Output the (x, y) coordinate of the center of the cell containing the given text.  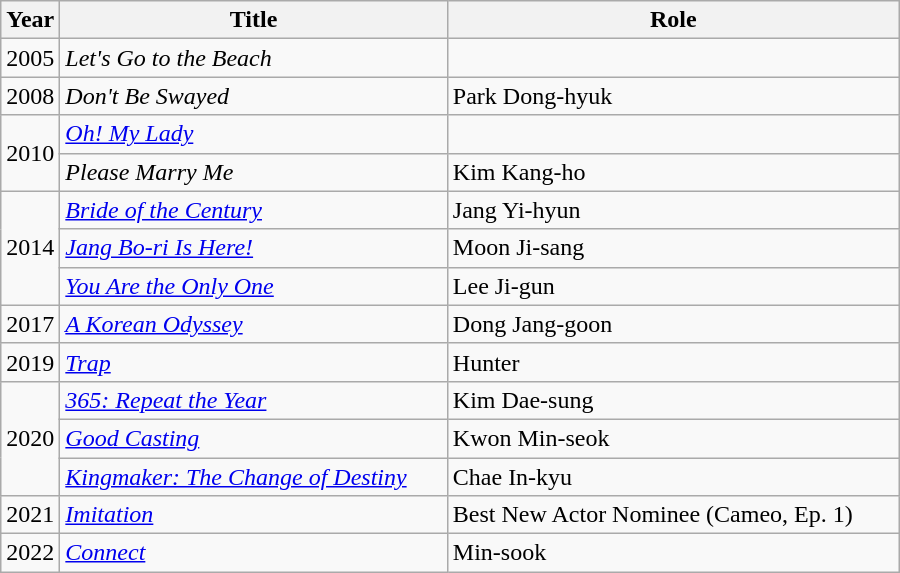
Good Casting (254, 438)
365: Repeat the Year (254, 400)
2005 (30, 58)
Role (673, 20)
Connect (254, 553)
Jang Bo-ri Is Here! (254, 248)
Imitation (254, 515)
Best New Actor Nominee (Cameo, Ep. 1) (673, 515)
Oh! My Lady (254, 134)
Kim Kang-ho (673, 172)
2019 (30, 362)
Let's Go to the Beach (254, 58)
Hunter (673, 362)
2020 (30, 438)
2017 (30, 324)
Moon Ji-sang (673, 248)
Min-sook (673, 553)
Chae In-kyu (673, 477)
Lee Ji-gun (673, 286)
You Are the Only One (254, 286)
Kwon Min-seok (673, 438)
Kingmaker: The Change of Destiny (254, 477)
Please Marry Me (254, 172)
Year (30, 20)
A Korean Odyssey (254, 324)
Jang Yi-hyun (673, 210)
2014 (30, 248)
Don't Be Swayed (254, 96)
Trap (254, 362)
2008 (30, 96)
2010 (30, 153)
2021 (30, 515)
Title (254, 20)
2022 (30, 553)
Park Dong-hyuk (673, 96)
Kim Dae-sung (673, 400)
Bride of the Century (254, 210)
Dong Jang-goon (673, 324)
